Extract the [x, y] coordinate from the center of the cell holding the provided text.  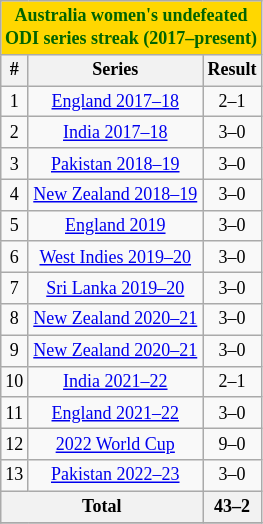
43–2 [232, 506]
6 [14, 256]
9 [14, 350]
England 2021–22 [116, 412]
Result [232, 70]
# [14, 70]
13 [14, 476]
7 [14, 288]
England 2019 [116, 226]
1 [14, 102]
England 2017–18 [116, 102]
2022 World Cup [116, 444]
Pakistan 2018–19 [116, 164]
8 [14, 320]
Sri Lanka 2019–20 [116, 288]
2 [14, 132]
12 [14, 444]
4 [14, 194]
5 [14, 226]
West Indies 2019–20 [116, 256]
Australia women's undefeatedODI series streak (2017–present) [131, 28]
India 2021–22 [116, 382]
Pakistan 2022–23 [116, 476]
India 2017–18 [116, 132]
Series [116, 70]
Total [102, 506]
10 [14, 382]
9–0 [232, 444]
3 [14, 164]
New Zealand 2018–19 [116, 194]
11 [14, 412]
